Search for the cell housing the specified text and yield its [x, y] center coordinate. 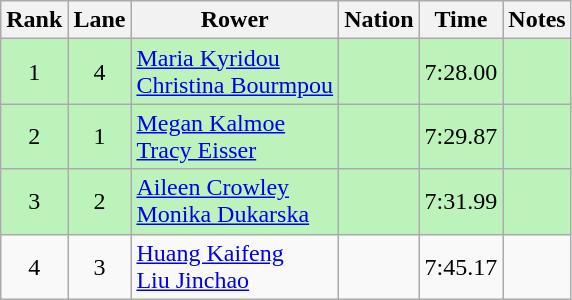
Rank [34, 20]
Time [461, 20]
7:28.00 [461, 72]
Aileen CrowleyMonika Dukarska [235, 202]
Nation [379, 20]
Lane [100, 20]
Maria KyridouChristina Bourmpou [235, 72]
7:31.99 [461, 202]
Notes [537, 20]
7:45.17 [461, 266]
Rower [235, 20]
Megan KalmoeTracy Eisser [235, 136]
Huang KaifengLiu Jinchao [235, 266]
7:29.87 [461, 136]
